Detect which cell encompasses the target text, then output its [x, y] center coordinate. 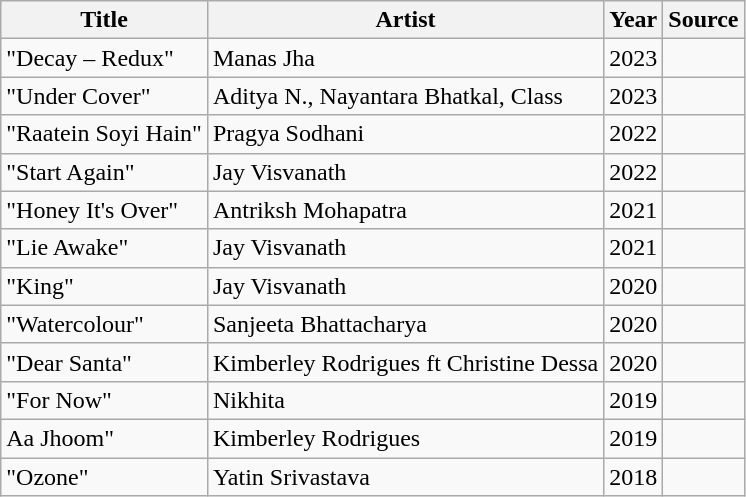
"King" [104, 286]
Aa Jhoom" [104, 438]
"Raatein Soyi Hain" [104, 134]
2018 [634, 477]
"Under Cover" [104, 96]
Nikhita [405, 400]
Kimberley Rodrigues ft Christine Dessa [405, 362]
Artist [405, 20]
Yatin Srivastava [405, 477]
"Ozone" [104, 477]
Year [634, 20]
Kimberley Rodrigues [405, 438]
"Start Again" [104, 172]
Title [104, 20]
"Decay – Redux" [104, 58]
"Honey It's Over" [104, 210]
"Dear Santa" [104, 362]
Source [704, 20]
Sanjeeta Bhattacharya [405, 324]
Pragya Sodhani [405, 134]
"Lie Awake" [104, 248]
Manas Jha [405, 58]
"Watercolour" [104, 324]
Antriksh Mohapatra [405, 210]
"For Now" [104, 400]
Aditya N., Nayantara Bhatkal, Class [405, 96]
